Search for the cell housing the specified text and yield its [X, Y] center coordinate. 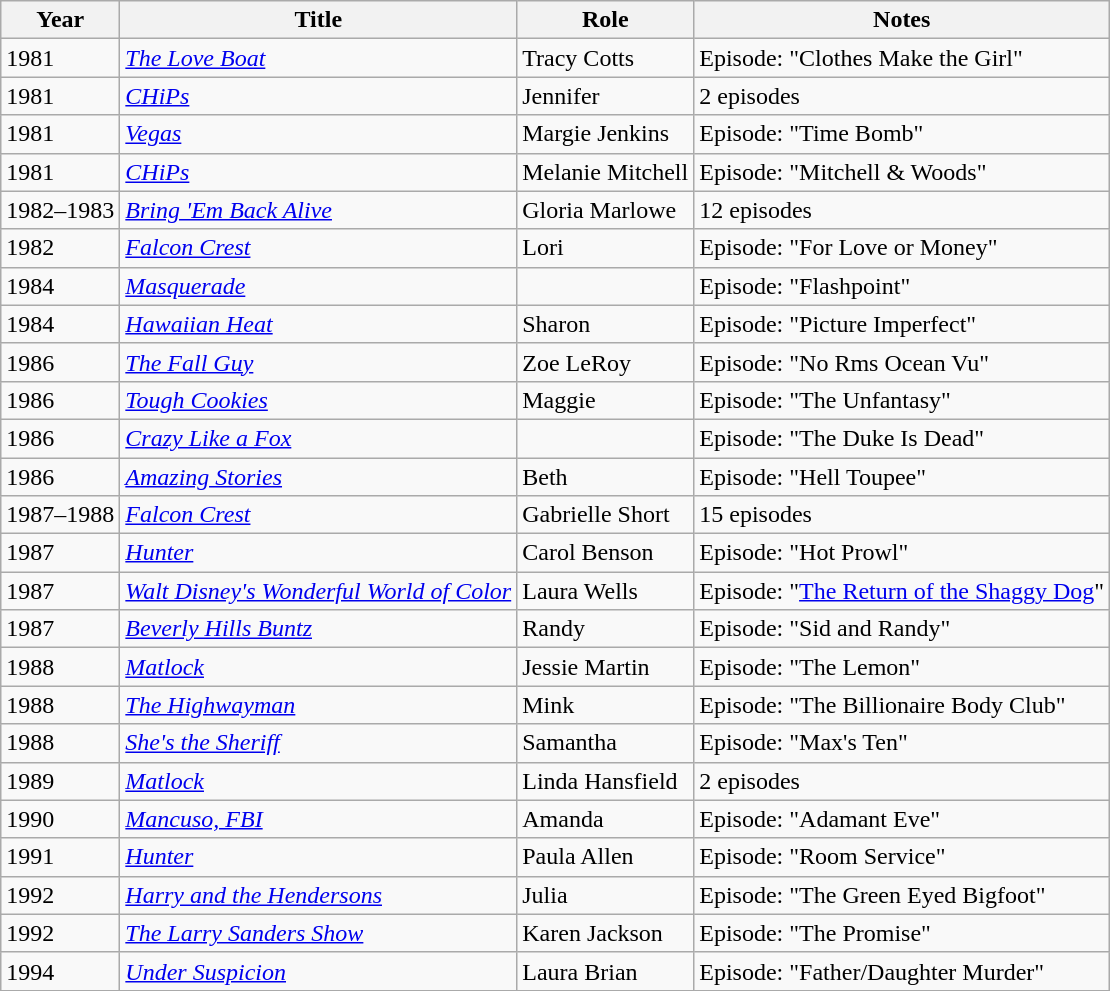
Tracy Cotts [606, 58]
Notes [902, 20]
Masquerade [318, 286]
Carol Benson [606, 553]
Episode: "For Love or Money" [902, 248]
Samantha [606, 743]
Under Suspicion [318, 971]
Paula Allen [606, 857]
Laura Wells [606, 591]
Crazy Like a Fox [318, 438]
Tough Cookies [318, 400]
The Love Boat [318, 58]
Harry and the Hendersons [318, 895]
Episode: "Clothes Make the Girl" [902, 58]
Maggie [606, 400]
15 episodes [902, 515]
Episode: "Flashpoint" [902, 286]
She's the Sheriff [318, 743]
Melanie Mitchell [606, 172]
Mancuso, FBI [318, 819]
Randy [606, 629]
Amazing Stories [318, 477]
Episode: "The Unfantasy" [902, 400]
1982 [60, 248]
Episode: "Room Service" [902, 857]
Episode: "Picture Imperfect" [902, 324]
Sharon [606, 324]
Karen Jackson [606, 933]
Episode: "Max's Ten" [902, 743]
Zoe LeRoy [606, 362]
Year [60, 20]
12 episodes [902, 210]
1994 [60, 971]
1989 [60, 781]
Vegas [318, 134]
The Highwayman [318, 705]
Episode: "The Promise" [902, 933]
Episode: "Hell Toupee" [902, 477]
Episode: "Hot Prowl" [902, 553]
Julia [606, 895]
1982–1983 [60, 210]
Title [318, 20]
Episode: "The Return of the Shaggy Dog" [902, 591]
Margie Jenkins [606, 134]
Episode: "No Rms Ocean Vu" [902, 362]
1990 [60, 819]
Episode: "The Green Eyed Bigfoot" [902, 895]
Mink [606, 705]
Lori [606, 248]
The Fall Guy [318, 362]
Walt Disney's Wonderful World of Color [318, 591]
Bring 'Em Back Alive [318, 210]
Episode: "Sid and Randy" [902, 629]
Gloria Marlowe [606, 210]
Beth [606, 477]
1991 [60, 857]
Amanda [606, 819]
1987–1988 [60, 515]
Episode: "Adamant Eve" [902, 819]
Jennifer [606, 96]
Episode: "Father/Daughter Murder" [902, 971]
Beverly Hills Buntz [318, 629]
Jessie Martin [606, 667]
Episode: "The Lemon" [902, 667]
Laura Brian [606, 971]
Hawaiian Heat [318, 324]
Episode: "The Billionaire Body Club" [902, 705]
Episode: "The Duke Is Dead" [902, 438]
Episode: "Mitchell & Woods" [902, 172]
The Larry Sanders Show [318, 933]
Role [606, 20]
Linda Hansfield [606, 781]
Episode: "Time Bomb" [902, 134]
Gabrielle Short [606, 515]
